Identify which cell holds the provided text, then report its [X, Y] central coordinate. 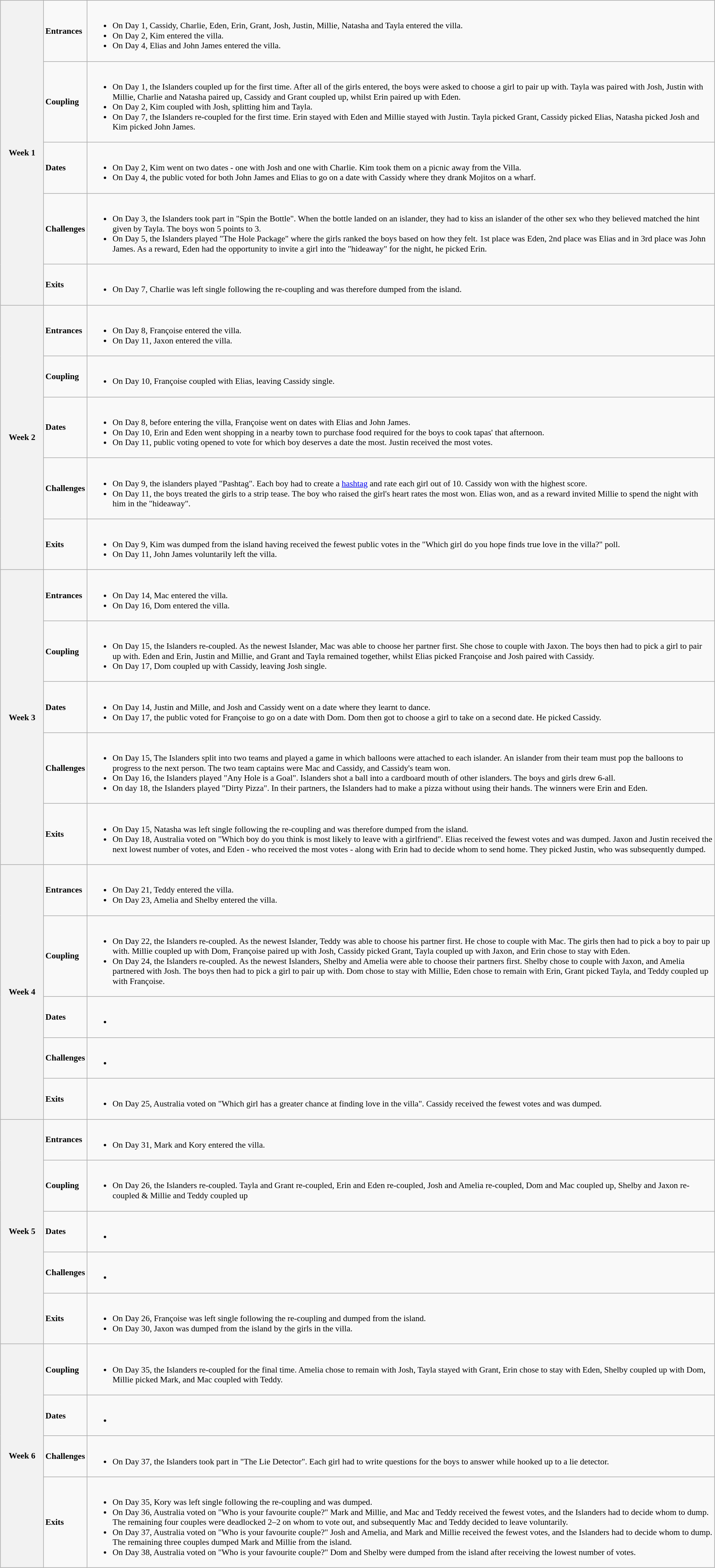
Week 2 [22, 438]
Week 5 [22, 1232]
On Day 25, Australia voted on "Which girl has a greater chance at finding love in the villa". Cassidy received the fewest votes and was dumped. [401, 1099]
Week 3 [22, 717]
Week 6 [22, 1456]
On Day 31, Mark and Kory entered the villa. [401, 1140]
On Day 8, Françoise entered the villa.On Day 11, Jaxon entered the villa. [401, 331]
On Day 7, Charlie was left single following the re-coupling and was therefore dumped from the island. [401, 285]
Week 1 [22, 153]
Week 4 [22, 992]
On Day 14, Mac entered the villa.On Day 16, Dom entered the villa. [401, 595]
On Day 37, the Islanders took part in "The Lie Detector". Each girl had to write questions for the boys to answer while hooked up to a lie detector. [401, 1457]
On Day 10, Françoise coupled with Elias, leaving Cassidy single. [401, 376]
On Day 21, Teddy entered the villa.On Day 23, Amelia and Shelby entered the villa. [401, 890]
